From the cell containing the given text, extract its center point as [X, Y] coordinate. 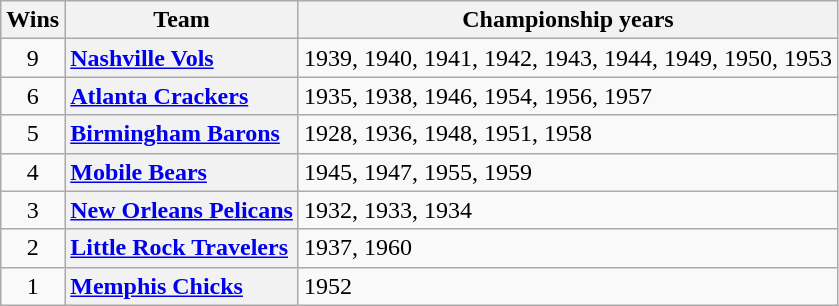
Little Rock Travelers [182, 248]
Team [182, 20]
Mobile Bears [182, 172]
9 [33, 58]
1935, 1938, 1946, 1954, 1956, 1957 [568, 96]
4 [33, 172]
Atlanta Crackers [182, 96]
Birmingham Barons [182, 134]
6 [33, 96]
3 [33, 210]
1952 [568, 286]
Wins [33, 20]
Championship years [568, 20]
1939, 1940, 1941, 1942, 1943, 1944, 1949, 1950, 1953 [568, 58]
1 [33, 286]
New Orleans Pelicans [182, 210]
Memphis Chicks [182, 286]
1932, 1933, 1934 [568, 210]
1945, 1947, 1955, 1959 [568, 172]
1928, 1936, 1948, 1951, 1958 [568, 134]
1937, 1960 [568, 248]
Nashville Vols [182, 58]
5 [33, 134]
2 [33, 248]
